Locate the cell with the specified text and output its [X, Y] center coordinate. 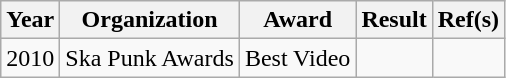
Organization [150, 20]
Ref(s) [468, 20]
Award [298, 20]
Result [394, 20]
2010 [30, 58]
Ska Punk Awards [150, 58]
Best Video [298, 58]
Year [30, 20]
